From the cell containing the given text, extract its center point as (X, Y) coordinate. 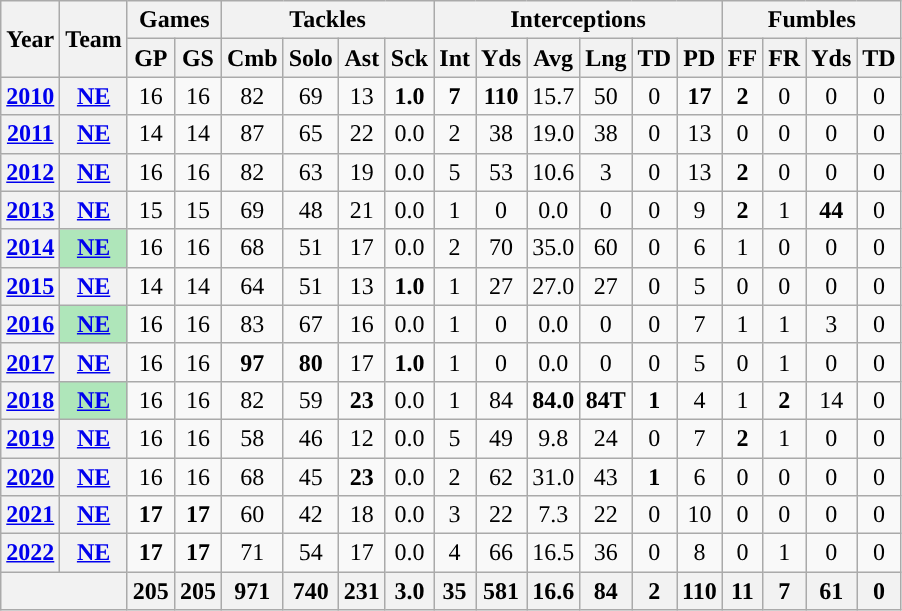
70 (502, 248)
7.3 (554, 515)
GS (198, 58)
19 (362, 172)
11 (742, 591)
Int (455, 58)
Team (94, 39)
9.8 (554, 438)
2017 (30, 362)
83 (252, 324)
35.0 (554, 248)
12 (362, 438)
50 (606, 96)
31.0 (554, 477)
43 (606, 477)
2022 (30, 553)
Cmb (252, 58)
Solo (310, 58)
2014 (30, 248)
2012 (30, 172)
Sck (409, 58)
2013 (30, 210)
Avg (554, 58)
54 (310, 553)
FR (784, 58)
Interceptions (578, 20)
62 (502, 477)
35 (455, 591)
2018 (30, 400)
66 (502, 553)
10 (699, 515)
10.6 (554, 172)
21 (362, 210)
2015 (30, 286)
80 (310, 362)
27.0 (554, 286)
15.7 (554, 96)
2020 (30, 477)
3.0 (409, 591)
48 (310, 210)
67 (310, 324)
Lng (606, 58)
19.0 (554, 134)
FF (742, 58)
45 (310, 477)
Ast (362, 58)
36 (606, 553)
63 (310, 172)
84T (606, 400)
8 (699, 553)
61 (832, 591)
2016 (30, 324)
58 (252, 438)
49 (502, 438)
2019 (30, 438)
65 (310, 134)
71 (252, 553)
PD (699, 58)
Tackles (327, 20)
2021 (30, 515)
Year (30, 39)
87 (252, 134)
231 (362, 591)
GP (150, 58)
97 (252, 362)
46 (310, 438)
24 (606, 438)
Games (174, 20)
18 (362, 515)
64 (252, 286)
Fumbles (812, 20)
53 (502, 172)
44 (832, 210)
9 (699, 210)
42 (310, 515)
2010 (30, 96)
84.0 (554, 400)
59 (310, 400)
740 (310, 591)
581 (502, 591)
2011 (30, 134)
16.6 (554, 591)
16.5 (554, 553)
971 (252, 591)
